Locate the cell with the specified text and output its [x, y] center coordinate. 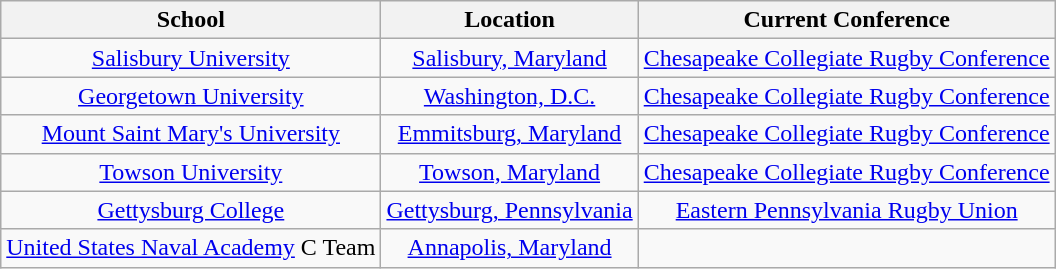
Current Conference [846, 20]
Washington, D.C. [510, 96]
Annapolis, Maryland [510, 248]
Towson, Maryland [510, 172]
Salisbury, Maryland [510, 58]
Emmitsburg, Maryland [510, 134]
Location [510, 20]
United States Naval Academy C Team [191, 248]
Mount Saint Mary's University [191, 134]
School [191, 20]
Eastern Pennsylvania Rugby Union [846, 210]
Gettysburg College [191, 210]
Salisbury University [191, 58]
Towson University [191, 172]
Gettysburg, Pennsylvania [510, 210]
Georgetown University [191, 96]
